Extract the (X, Y) coordinate from the center of the cell holding the provided text.  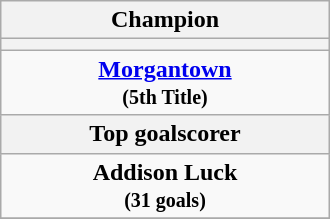
Addison Luck(31 goals) (165, 186)
Champion (165, 20)
Top goalscorer (165, 134)
Morgantown(5th Title) (165, 82)
